Capture the cell that displays the provided text and extract its (x, y) central coordinate. 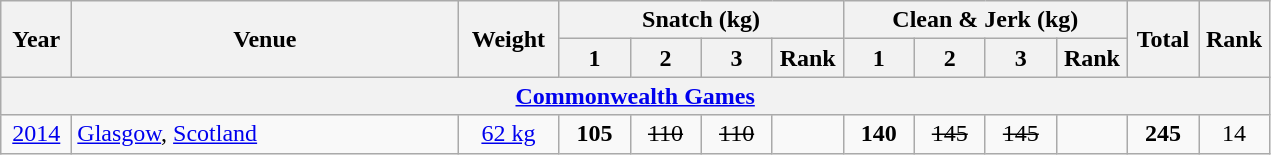
140 (878, 134)
245 (1162, 134)
Commonwealth Games (636, 96)
Snatch (kg) (701, 20)
62 kg (508, 134)
2014 (36, 134)
Total (1162, 39)
Venue (265, 39)
Glasgow, Scotland (265, 134)
105 (594, 134)
14 (1234, 134)
Year (36, 39)
Weight (508, 39)
Clean & Jerk (kg) (985, 20)
